Output the [X, Y] coordinate of the center of the cell containing the given text.  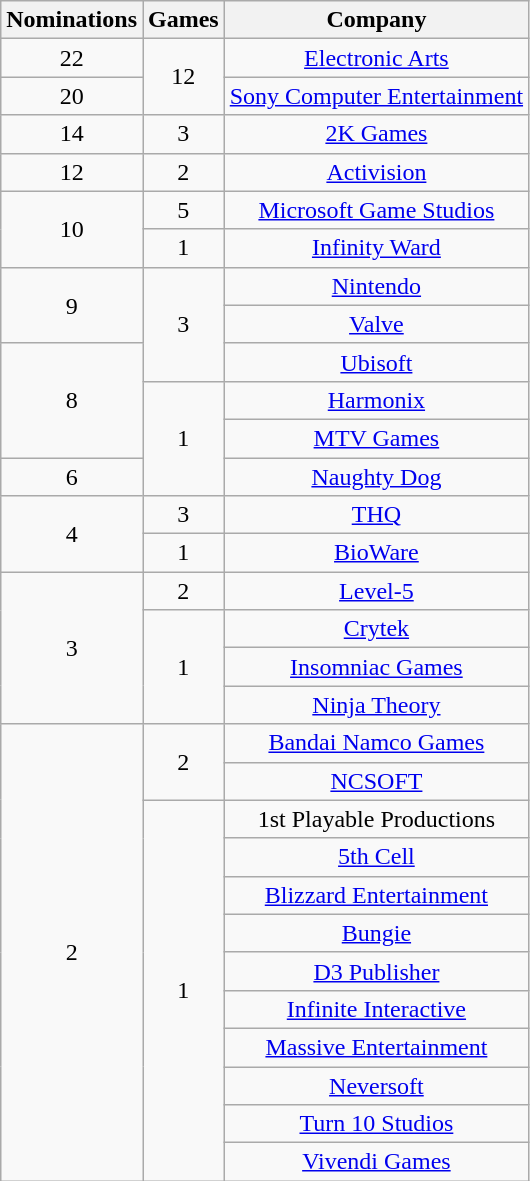
4 [72, 534]
22 [72, 58]
NCSOFT [376, 781]
Microsoft Game Studios [376, 210]
Vivendi Games [376, 1162]
Games [183, 20]
Infinity Ward [376, 248]
9 [72, 305]
Harmonix [376, 400]
D3 Publisher [376, 971]
10 [72, 229]
Crytek [376, 629]
Bandai Namco Games [376, 743]
Bungie [376, 933]
1st Playable Productions [376, 819]
Massive Entertainment [376, 1047]
5 [183, 210]
Nintendo [376, 286]
Blizzard Entertainment [376, 895]
Nominations [72, 20]
Sony Computer Entertainment [376, 96]
MTV Games [376, 438]
Ubisoft [376, 362]
Ninja Theory [376, 705]
20 [72, 96]
Valve [376, 324]
Level-5 [376, 591]
Electronic Arts [376, 58]
Activision [376, 172]
BioWare [376, 553]
Insomniac Games [376, 667]
2K Games [376, 134]
Naughty Dog [376, 477]
THQ [376, 515]
8 [72, 400]
Turn 10 Studios [376, 1124]
Neversoft [376, 1085]
Company [376, 20]
5th Cell [376, 857]
14 [72, 134]
Infinite Interactive [376, 1009]
6 [72, 477]
